Return the (X, Y) coordinate for the center point of the cell that contains the specified text.  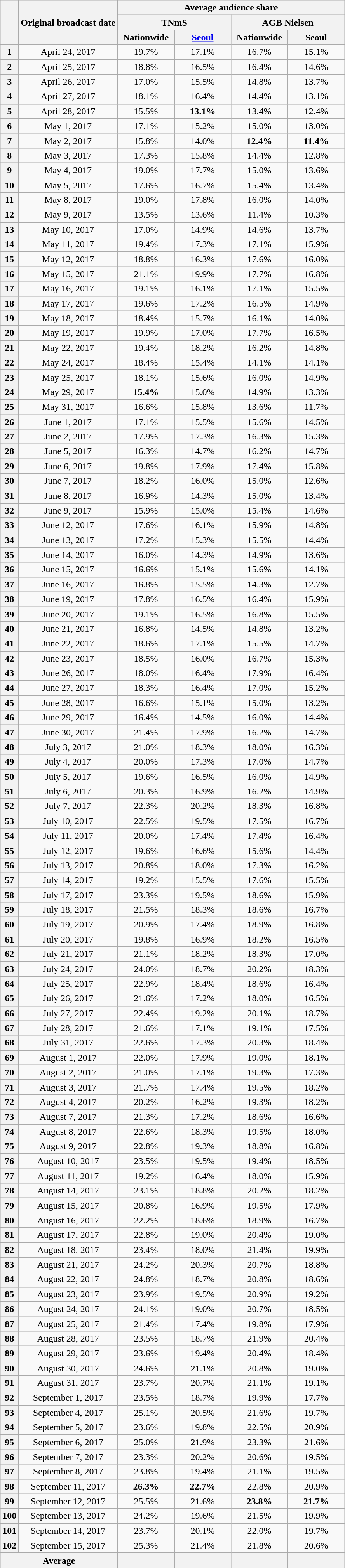
83 (9, 1265)
101 (9, 1531)
70 (9, 1072)
August 8, 2017 (68, 1132)
26 (9, 422)
July 4, 2017 (68, 762)
24.1% (146, 1309)
16 (9, 274)
92 (9, 1398)
April 28, 2017 (68, 111)
September 1, 2017 (68, 1398)
31 (9, 496)
2 (9, 67)
64 (9, 984)
77 (9, 1176)
25.1% (146, 1413)
25.3% (146, 1545)
13.0% (316, 126)
4 (9, 96)
36 (9, 570)
July 12, 2017 (68, 850)
24.6% (146, 1368)
47 (9, 732)
July 6, 2017 (68, 791)
TNmS (174, 23)
May 15, 2017 (68, 274)
July 24, 2017 (68, 969)
95 (9, 1442)
1 (9, 52)
79 (9, 1206)
May 1, 2017 (68, 126)
June 29, 2017 (68, 718)
49 (9, 762)
66 (9, 1013)
78 (9, 1191)
September 8, 2017 (68, 1472)
22.9% (146, 984)
88 (9, 1338)
12.6% (316, 481)
September 13, 2017 (68, 1516)
August 16, 2017 (68, 1220)
May 29, 2017 (68, 392)
22.2% (146, 1220)
12.8% (316, 155)
August 3, 2017 (68, 1087)
25 (9, 407)
20.5% (202, 1413)
9 (9, 170)
29 (9, 466)
22.3% (146, 806)
12.7% (316, 584)
81 (9, 1235)
August 29, 2017 (68, 1353)
56 (9, 865)
17 (9, 289)
46 (9, 718)
63 (9, 969)
September 15, 2017 (68, 1545)
65 (9, 998)
24.0% (146, 969)
15.7% (202, 318)
71 (9, 1087)
July 11, 2017 (68, 836)
July 13, 2017 (68, 865)
38 (9, 599)
13.5% (146, 215)
September 5, 2017 (68, 1427)
23.1% (146, 1191)
87 (9, 1324)
July 18, 2017 (68, 910)
23.9% (146, 1294)
98 (9, 1486)
August 1, 2017 (68, 1058)
April 25, 2017 (68, 67)
96 (9, 1457)
97 (9, 1472)
8 (9, 155)
7 (9, 141)
July 26, 2017 (68, 998)
21.3% (146, 1117)
July 5, 2017 (68, 777)
27 (9, 437)
July 7, 2017 (68, 806)
22 (9, 362)
May 8, 2017 (68, 200)
Original broadcast date (68, 23)
August 22, 2017 (68, 1279)
July 31, 2017 (68, 1043)
82 (9, 1250)
53 (9, 821)
76 (9, 1161)
24 (9, 392)
May 3, 2017 (68, 155)
AGB Nielsen (288, 23)
June 28, 2017 (68, 703)
August 15, 2017 (68, 1206)
25.0% (146, 1442)
September 11, 2017 (68, 1486)
June 20, 2017 (68, 614)
June 14, 2017 (68, 555)
13 (9, 230)
99 (9, 1501)
60 (9, 925)
19 (9, 318)
44 (9, 688)
May 16, 2017 (68, 289)
13.3% (316, 392)
May 24, 2017 (68, 362)
April 26, 2017 (68, 82)
89 (9, 1353)
June 19, 2017 (68, 599)
90 (9, 1368)
52 (9, 806)
35 (9, 555)
72 (9, 1102)
August 24, 2017 (68, 1309)
59 (9, 910)
August 10, 2017 (68, 1161)
42 (9, 659)
21.8% (260, 1545)
3 (9, 82)
September 12, 2017 (68, 1501)
May 4, 2017 (68, 170)
11 (9, 200)
10 (9, 185)
67 (9, 1028)
45 (9, 703)
August 7, 2017 (68, 1117)
August 2, 2017 (68, 1072)
23 (9, 377)
September 6, 2017 (68, 1442)
75 (9, 1146)
28 (9, 451)
May 12, 2017 (68, 259)
May 22, 2017 (68, 348)
August 30, 2017 (68, 1368)
June 1, 2017 (68, 422)
May 31, 2017 (68, 407)
June 9, 2017 (68, 510)
May 10, 2017 (68, 230)
11.7% (316, 407)
86 (9, 1309)
25.5% (146, 1501)
August 25, 2017 (68, 1324)
August 28, 2017 (68, 1338)
6 (9, 126)
July 27, 2017 (68, 1013)
July 20, 2017 (68, 939)
August 31, 2017 (68, 1383)
August 11, 2017 (68, 1176)
37 (9, 584)
94 (9, 1427)
Average audience share (231, 8)
May 2, 2017 (68, 141)
100 (9, 1516)
62 (9, 954)
68 (9, 1043)
34 (9, 540)
April 27, 2017 (68, 96)
May 11, 2017 (68, 244)
July 21, 2017 (68, 954)
June 21, 2017 (68, 629)
Average (59, 1560)
June 26, 2017 (68, 673)
May 9, 2017 (68, 215)
58 (9, 895)
August 21, 2017 (68, 1265)
73 (9, 1117)
June 7, 2017 (68, 481)
69 (9, 1058)
July 25, 2017 (68, 984)
May 17, 2017 (68, 303)
August 23, 2017 (68, 1294)
50 (9, 777)
June 15, 2017 (68, 570)
August 4, 2017 (68, 1102)
15 (9, 259)
July 10, 2017 (68, 821)
August 9, 2017 (68, 1146)
June 16, 2017 (68, 584)
5 (9, 111)
June 27, 2017 (68, 688)
August 17, 2017 (68, 1235)
91 (9, 1383)
18 (9, 303)
July 14, 2017 (68, 880)
May 18, 2017 (68, 318)
10.3% (316, 215)
12 (9, 215)
September 7, 2017 (68, 1457)
May 5, 2017 (68, 185)
55 (9, 850)
40 (9, 629)
24.8% (146, 1279)
20 (9, 333)
39 (9, 614)
July 17, 2017 (68, 895)
August 18, 2017 (68, 1250)
May 25, 2017 (68, 377)
21 (9, 348)
84 (9, 1279)
June 6, 2017 (68, 466)
July 19, 2017 (68, 925)
June 22, 2017 (68, 643)
June 5, 2017 (68, 451)
57 (9, 880)
22.7% (202, 1486)
14 (9, 244)
June 12, 2017 (68, 525)
33 (9, 525)
102 (9, 1545)
80 (9, 1220)
32 (9, 510)
September 14, 2017 (68, 1531)
May 19, 2017 (68, 333)
30 (9, 481)
85 (9, 1294)
93 (9, 1413)
September 4, 2017 (68, 1413)
54 (9, 836)
June 13, 2017 (68, 540)
April 24, 2017 (68, 52)
43 (9, 673)
July 28, 2017 (68, 1028)
26.3% (146, 1486)
22.4% (146, 1013)
61 (9, 939)
August 14, 2017 (68, 1191)
June 2, 2017 (68, 437)
June 8, 2017 (68, 496)
23.4% (146, 1250)
51 (9, 791)
48 (9, 747)
41 (9, 643)
July 3, 2017 (68, 747)
June 30, 2017 (68, 732)
June 23, 2017 (68, 659)
74 (9, 1132)
